Provide the (X, Y) coordinate of the cell's center where the given text is located.  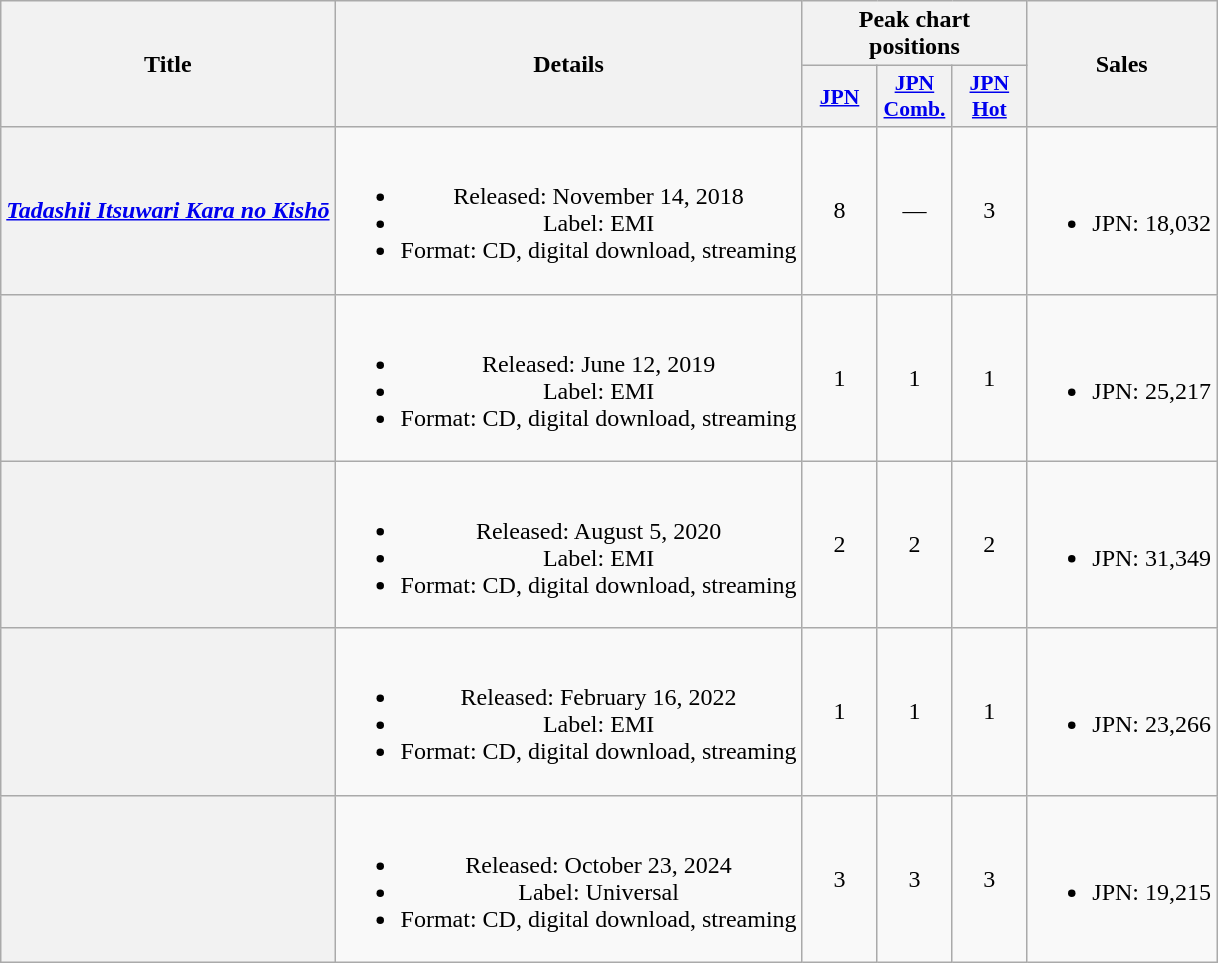
JPN: 23,266 (1122, 712)
JPNComb. (914, 96)
Sales (1122, 64)
— (914, 210)
Title (168, 64)
Released: November 14, 2018Label: EMIFormat: CD, digital download, streaming (568, 210)
Released: June 12, 2019Label: EMIFormat: CD, digital download, streaming (568, 378)
Released: August 5, 2020Label: EMIFormat: CD, digital download, streaming (568, 544)
8 (840, 210)
JPN: 31,349 (1122, 544)
Released: February 16, 2022Label: EMIFormat: CD, digital download, streaming (568, 712)
Peak chartpositions (914, 34)
Tadashii Itsuwari Kara no Kishō (168, 210)
JPN (840, 96)
JPN: 18,032 (1122, 210)
Released: October 23, 2024Label: UniversalFormat: CD, digital download, streaming (568, 878)
JPN: 19,215 (1122, 878)
JPN: 25,217 (1122, 378)
Details (568, 64)
JPNHot (990, 96)
